Detect which cell encompasses the target text, then output its [X, Y] center coordinate. 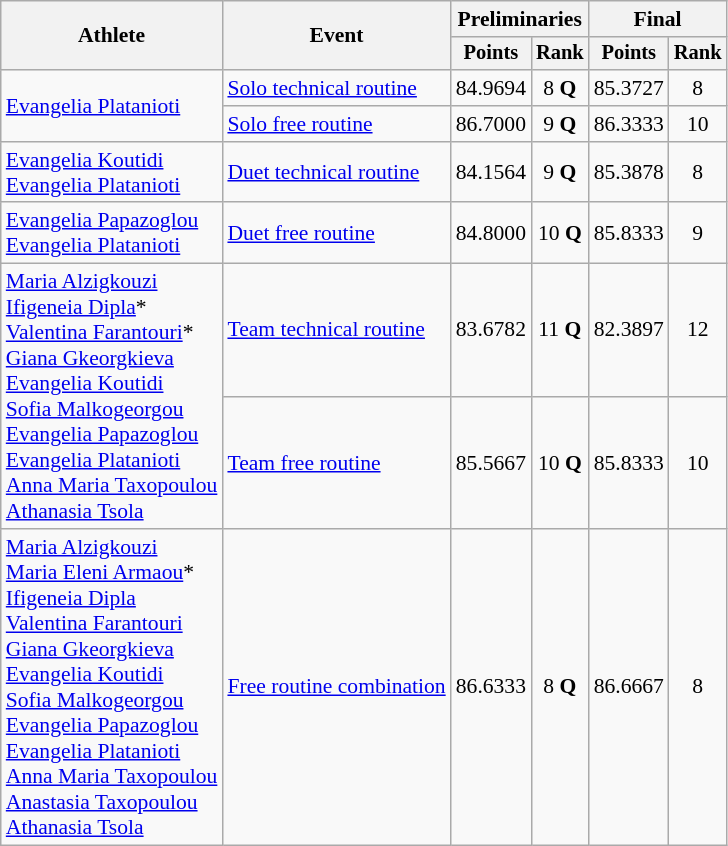
83.6782 [491, 330]
Final [658, 19]
Solo technical routine [336, 88]
Duet technical routine [336, 172]
82.3897 [629, 330]
85.3727 [629, 88]
Evangelia PapazoglouEvangelia Platanioti [112, 234]
85.3878 [629, 172]
Event [336, 36]
84.9694 [491, 88]
Athlete [112, 36]
86.7000 [491, 124]
86.6333 [491, 687]
85.5667 [491, 464]
Team free routine [336, 464]
9 [698, 234]
Team technical routine [336, 330]
Solo free routine [336, 124]
Evangelia KoutidiEvangelia Platanioti [112, 172]
Free routine combination [336, 687]
11 Q [560, 330]
12 [698, 330]
Evangelia Platanioti [112, 106]
84.8000 [491, 234]
86.3333 [629, 124]
Preliminaries [520, 19]
86.6667 [629, 687]
Duet free routine [336, 234]
84.1564 [491, 172]
